Return (x, y) of the center of cell containing provided text 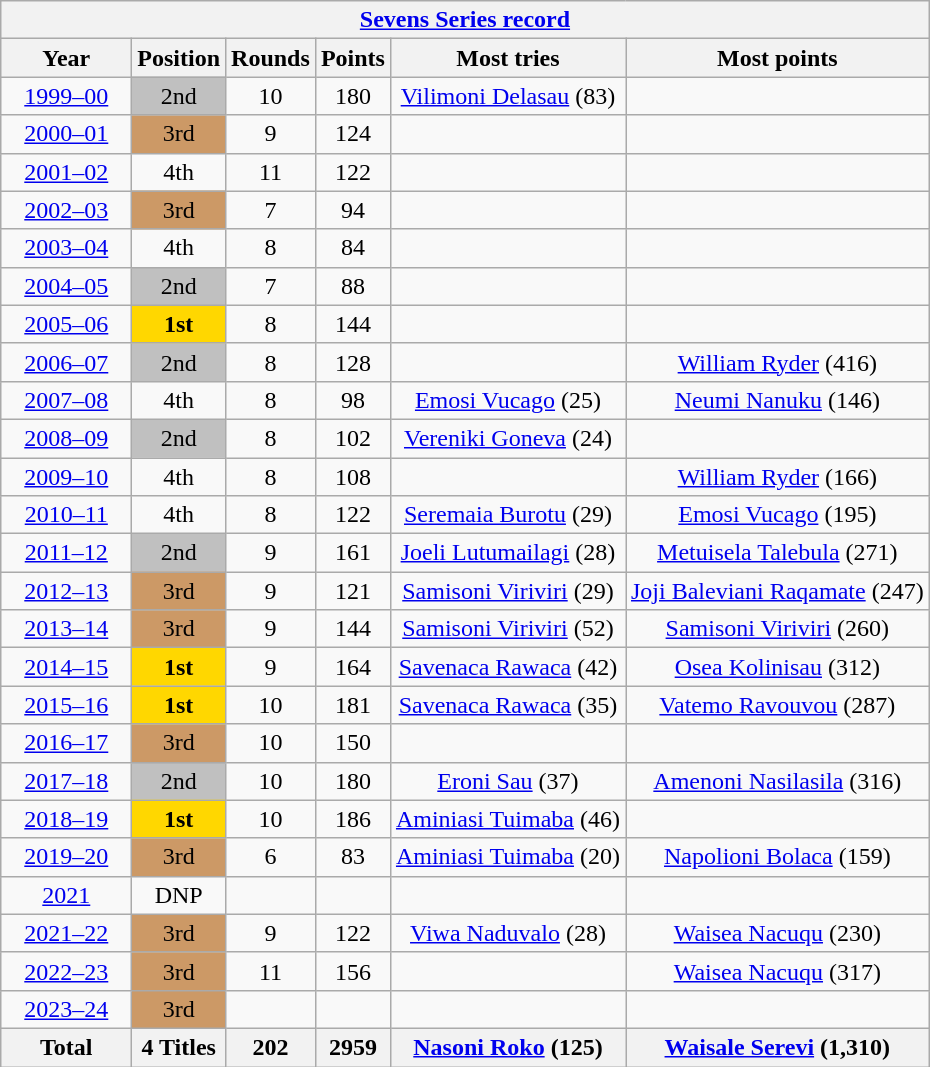
Position (179, 58)
Joji Baleviani Raqamate (247) (778, 591)
DNP (179, 895)
2009–10 (66, 477)
2016–17 (66, 743)
121 (352, 591)
1999–00 (66, 96)
2011–12 (66, 553)
Neumi Nanuku (146) (778, 400)
4 Titles (179, 1047)
2002–03 (66, 210)
Savenaca Rawaca (42) (508, 667)
Emosi Vucago (25) (508, 400)
108 (352, 477)
2010–11 (66, 515)
2021 (66, 895)
88 (352, 286)
Savenaca Rawaca (35) (508, 705)
Vilimoni Delasau (83) (508, 96)
164 (352, 667)
186 (352, 819)
Total (66, 1047)
83 (352, 857)
2015–16 (66, 705)
2021–22 (66, 933)
2014–15 (66, 667)
181 (352, 705)
2000–01 (66, 134)
2019–20 (66, 857)
Napolioni Bolaca (159) (778, 857)
161 (352, 553)
2001–02 (66, 172)
Samisoni Viriviri (260) (778, 629)
Waisale Serevi (1,310) (778, 1047)
156 (352, 971)
Sevens Series record (465, 20)
2008–09 (66, 438)
Rounds (271, 58)
Viwa Naduvalo (28) (508, 933)
Samisoni Viriviri (29) (508, 591)
2003–04 (66, 248)
Waisea Nacuqu (230) (778, 933)
2007–08 (66, 400)
Most tries (508, 58)
2017–18 (66, 781)
Nasoni Roko (125) (508, 1047)
Aminiasi Tuimaba (20) (508, 857)
2959 (352, 1047)
Vatemo Ravouvou (287) (778, 705)
2004–05 (66, 286)
Points (352, 58)
2006–07 (66, 362)
84 (352, 248)
2018–19 (66, 819)
Most points (778, 58)
William Ryder (416) (778, 362)
124 (352, 134)
Samisoni Viriviri (52) (508, 629)
2023–24 (66, 1009)
Aminiasi Tuimaba (46) (508, 819)
102 (352, 438)
Joeli Lutumailagi (28) (508, 553)
Seremaia Burotu (29) (508, 515)
Metuisela Talebula (271) (778, 553)
98 (352, 400)
2013–14 (66, 629)
William Ryder (166) (778, 477)
2005–06 (66, 324)
2012–13 (66, 591)
94 (352, 210)
2022–23 (66, 971)
150 (352, 743)
Vereniki Goneva (24) (508, 438)
202 (271, 1047)
Waisea Nacuqu (317) (778, 971)
Year (66, 58)
128 (352, 362)
Amenoni Nasilasila (316) (778, 781)
Osea Kolinisau (312) (778, 667)
6 (271, 857)
Emosi Vucago (195) (778, 515)
Eroni Sau (37) (508, 781)
